Determine the [X, Y] coordinate at the center of the cell enclosing the given text.  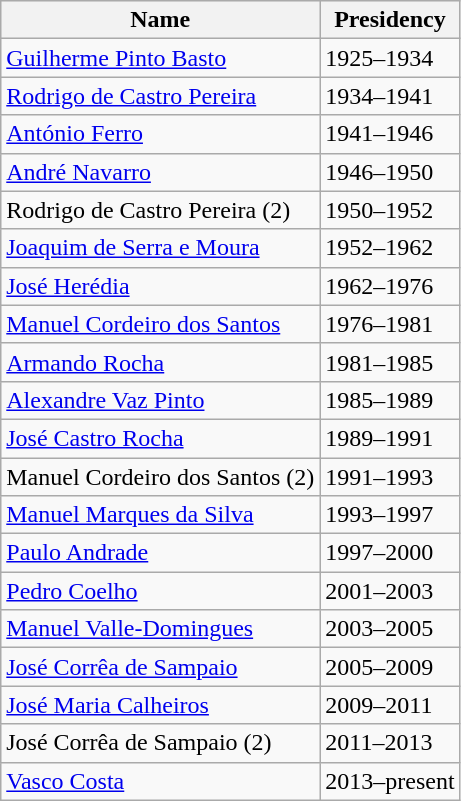
1981–1985 [390, 362]
Manuel Cordeiro dos Santos [160, 324]
1946–1950 [390, 172]
Manuel Cordeiro dos Santos (2) [160, 477]
Presidency [390, 20]
1934–1941 [390, 96]
José Herédia [160, 286]
Rodrigo de Castro Pereira [160, 96]
José Corrêa de Sampaio [160, 667]
2009–2011 [390, 705]
Manuel Marques da Silva [160, 515]
1991–1993 [390, 477]
2013–present [390, 781]
Rodrigo de Castro Pereira (2) [160, 210]
Armando Rocha [160, 362]
Paulo Andrade [160, 553]
1950–1952 [390, 210]
1976–1981 [390, 324]
Name [160, 20]
José Castro Rocha [160, 438]
2011–2013 [390, 743]
1989–1991 [390, 438]
Guilherme Pinto Basto [160, 58]
2001–2003 [390, 591]
1941–1946 [390, 134]
1985–1989 [390, 400]
1962–1976 [390, 286]
Manuel Valle-Domingues [160, 629]
2003–2005 [390, 629]
Pedro Coelho [160, 591]
2005–2009 [390, 667]
Vasco Costa [160, 781]
1993–1997 [390, 515]
Alexandre Vaz Pinto [160, 400]
1925–1934 [390, 58]
1997–2000 [390, 553]
José Maria Calheiros [160, 705]
José Corrêa de Sampaio (2) [160, 743]
António Ferro [160, 134]
André Navarro [160, 172]
Joaquim de Serra e Moura [160, 248]
1952–1962 [390, 248]
